Find where the given text appears and provide that cell's center as [X, Y] coordinate. 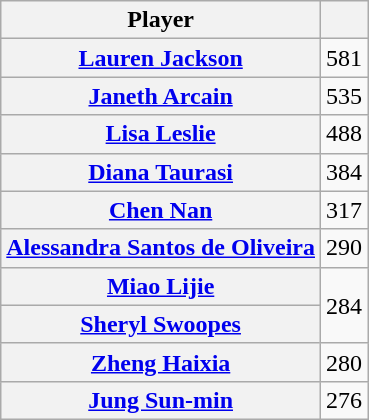
280 [344, 362]
Chen Nan [161, 210]
Miao Lijie [161, 286]
276 [344, 400]
Jung Sun-min [161, 400]
Diana Taurasi [161, 172]
284 [344, 305]
488 [344, 134]
Janeth Arcain [161, 96]
384 [344, 172]
Sheryl Swoopes [161, 324]
Lauren Jackson [161, 58]
317 [344, 210]
Player [161, 20]
535 [344, 96]
581 [344, 58]
Lisa Leslie [161, 134]
Zheng Haixia [161, 362]
Alessandra Santos de Oliveira [161, 248]
290 [344, 248]
